Find where the given text appears and provide that cell's center as [X, Y] coordinate. 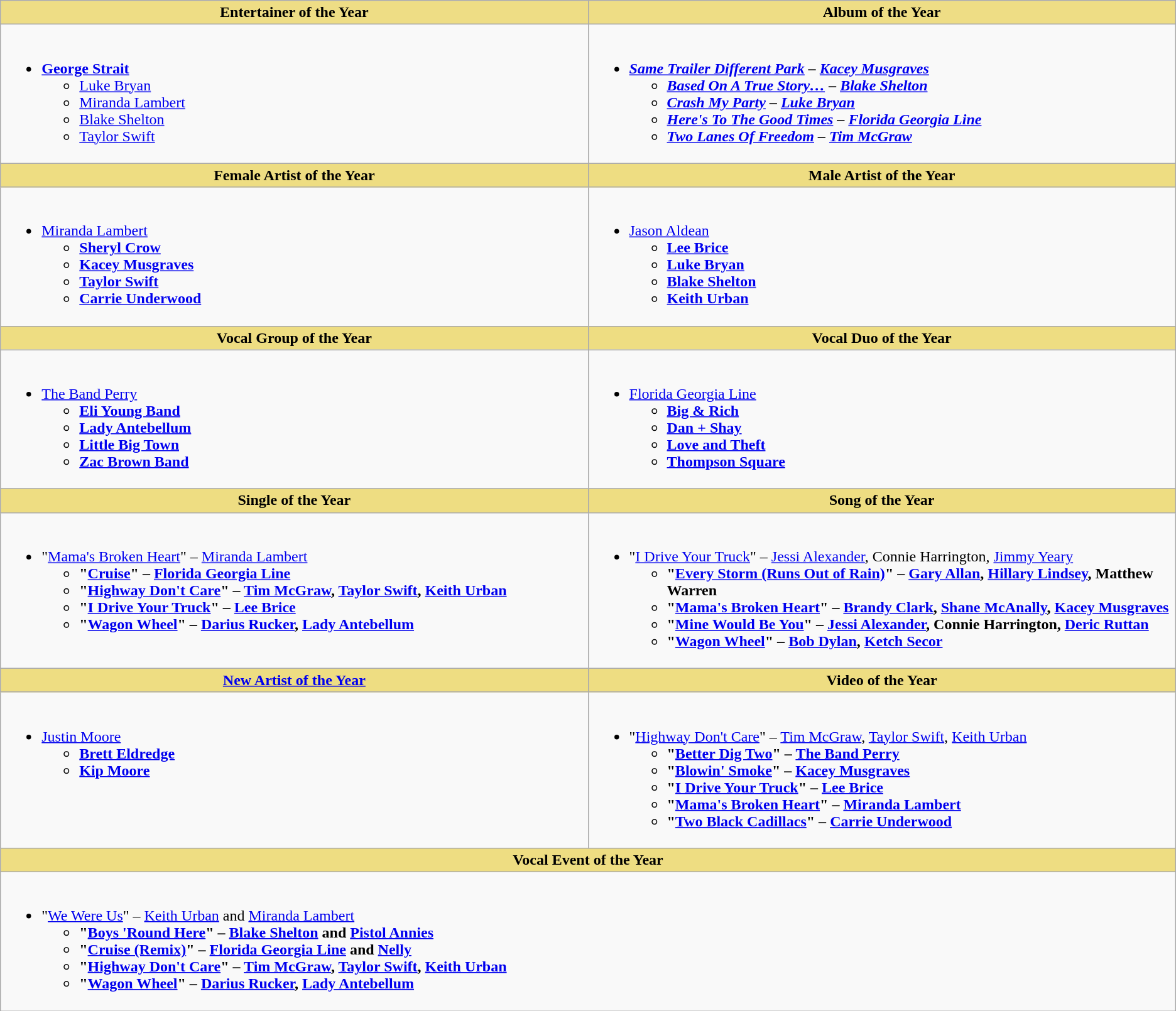
Miranda LambertSheryl CrowKacey MusgravesTaylor SwiftCarrie Underwood [294, 256]
Vocal Group of the Year [294, 338]
New Artist of the Year [294, 680]
Entertainer of the Year [294, 13]
Justin MooreBrett EldredgeKip Moore [294, 770]
Vocal Duo of the Year [882, 338]
Song of the Year [882, 500]
Single of the Year [294, 500]
Video of the Year [882, 680]
Male Artist of the Year [882, 175]
Female Artist of the Year [294, 175]
Album of the Year [882, 13]
George StraitLuke BryanMiranda LambertBlake SheltonTaylor Swift [294, 94]
Vocal Event of the Year [588, 860]
The Band PerryEli Young BandLady AntebellumLittle Big TownZac Brown Band [294, 419]
Jason AldeanLee BriceLuke BryanBlake SheltonKeith Urban [882, 256]
Florida Georgia LineBig & RichDan + ShayLove and TheftThompson Square [882, 419]
